Extract the [X, Y] coordinate from the center of the cell holding the provided text.  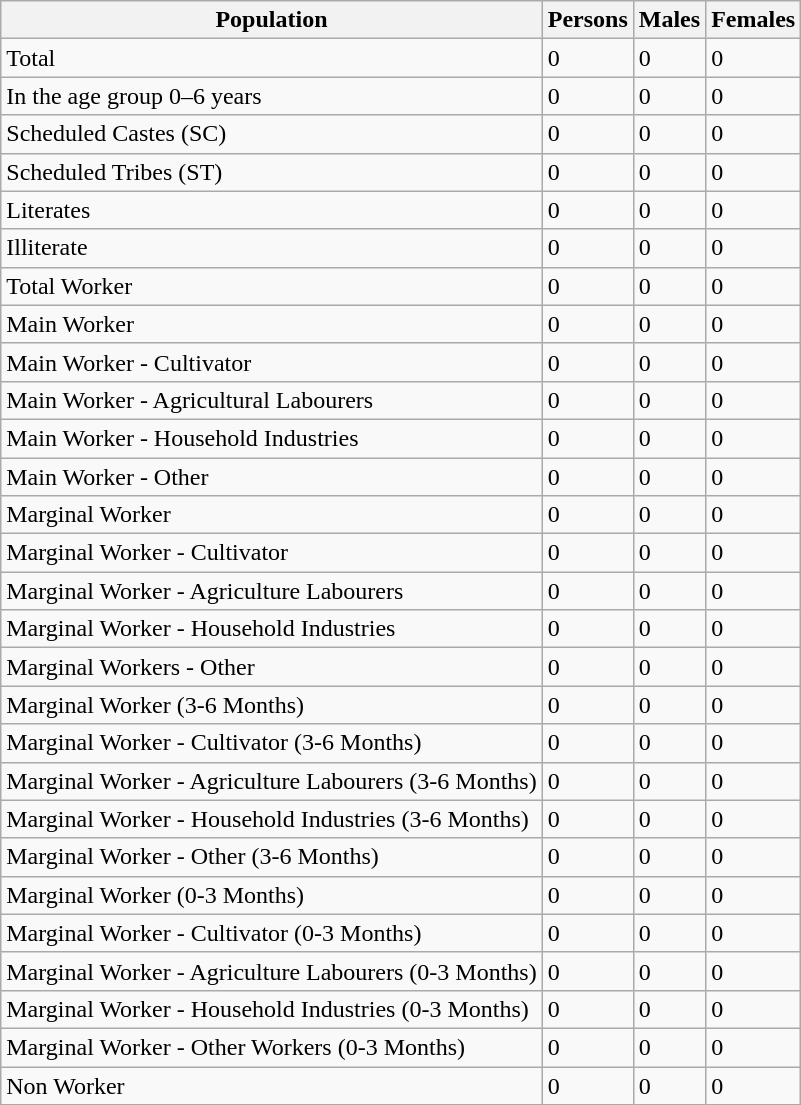
Main Worker [272, 324]
Literates [272, 210]
Population [272, 20]
Scheduled Tribes (ST) [272, 172]
Main Worker - Cultivator [272, 362]
Marginal Worker - Agriculture Labourers [272, 591]
Main Worker - Agricultural Labourers [272, 400]
Total [272, 58]
Marginal Worker [272, 515]
Marginal Worker - Other Workers (0-3 Months) [272, 1047]
Marginal Workers - Other [272, 667]
Non Worker [272, 1085]
Illiterate [272, 248]
Total Worker [272, 286]
Marginal Worker - Household Industries [272, 629]
Marginal Worker - Agriculture Labourers (0-3 Months) [272, 971]
Marginal Worker (3-6 Months) [272, 705]
Marginal Worker (0-3 Months) [272, 895]
Marginal Worker - Household Industries (3-6 Months) [272, 819]
Females [754, 20]
Marginal Worker - Cultivator (0-3 Months) [272, 933]
Marginal Worker - Cultivator [272, 553]
Persons [588, 20]
Marginal Worker - Other (3-6 Months) [272, 857]
Scheduled Castes (SC) [272, 134]
Main Worker - Other [272, 477]
Main Worker - Household Industries [272, 438]
In the age group 0–6 years [272, 96]
Marginal Worker - Cultivator (3-6 Months) [272, 743]
Marginal Worker - Agriculture Labourers (3-6 Months) [272, 781]
Males [669, 20]
Marginal Worker - Household Industries (0-3 Months) [272, 1009]
